Pinpoint the cell where the given text exists, returning its [X, Y] midpoint coordinate. 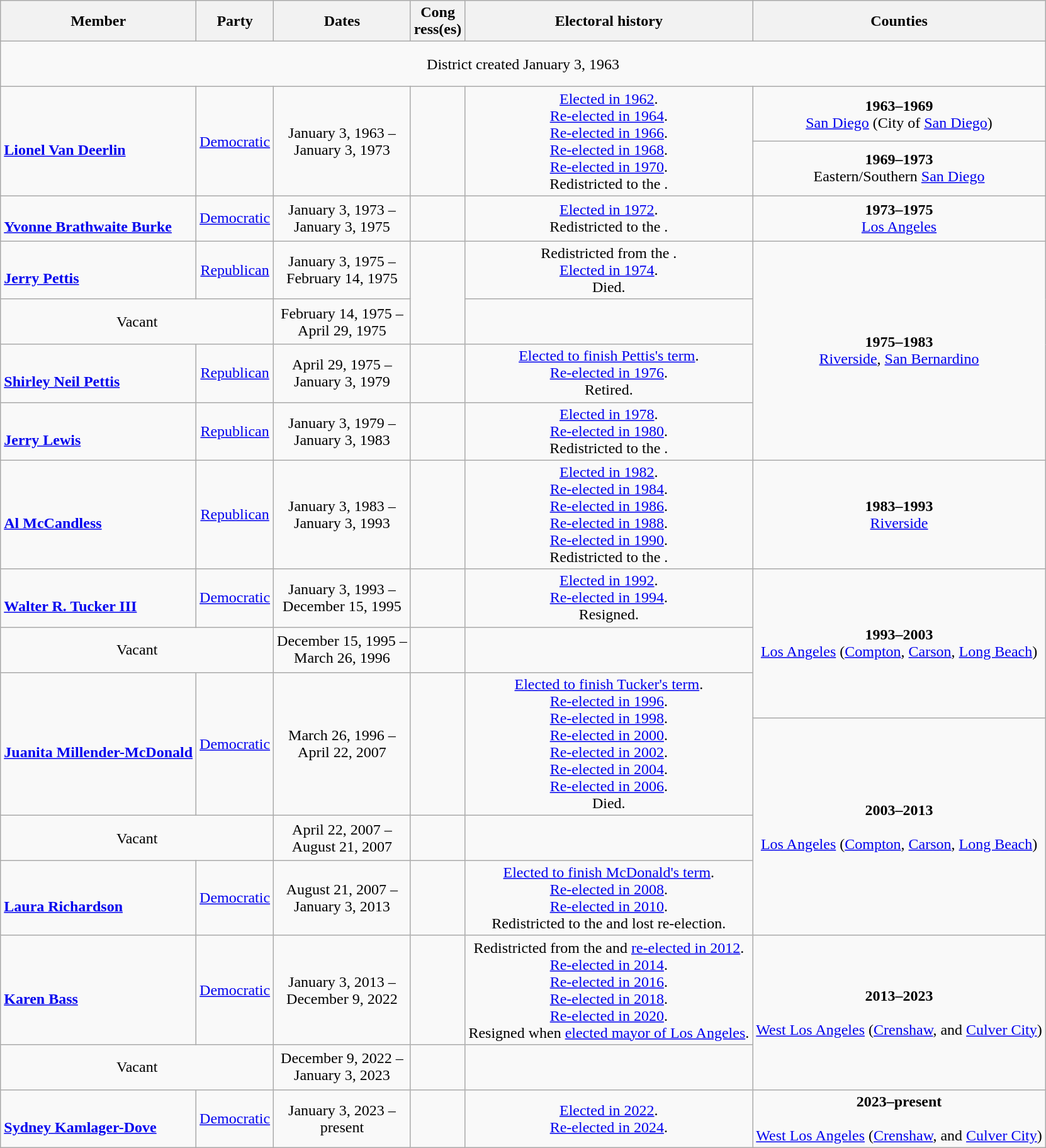
April 29, 1975 –January 3, 1979 [342, 373]
January 3, 1993 –December 15, 1995 [342, 598]
2003–2013Los Angeles (Compton, Carson, Long Beach) [899, 826]
1973–1975Los Angeles [899, 218]
2023–presentWest Los Angeles (Crenshaw, and Culver City) [899, 1118]
Party [235, 21]
Redistricted from the .Elected in 1974.Died. [609, 270]
Lionel Van Deerlin [98, 141]
March 26, 1996 –April 22, 2007 [342, 744]
1975–1983Riverside, San Bernardino [899, 351]
December 15, 1995 –March 26, 1996 [342, 650]
1969–1973Eastern/Southern San Diego [899, 169]
December 9, 2022 –January 3, 2023 [342, 1067]
Al McCandless [98, 515]
January 3, 1975 –February 14, 1975 [342, 270]
January 3, 1979 –January 3, 1983 [342, 431]
Sydney Kamlager-Dove [98, 1118]
Laura Richardson [98, 898]
Elected in 2022.Re-elected in 2024. [609, 1118]
1993–2003Los Angeles (Compton, Carson, Long Beach) [899, 643]
Elected in 1982.Re-elected in 1984.Re-elected in 1986.Re-elected in 1988.Re-elected in 1990.Redistricted to the . [609, 515]
Elected in 1972.Redistricted to the . [609, 218]
April 22, 2007 –August 21, 2007 [342, 838]
Elected to finish Pettis's term.Re-elected in 1976.Retired. [609, 373]
Juanita Millender-McDonald [98, 744]
February 14, 1975 –April 29, 1975 [342, 322]
January 3, 1973 –January 3, 1975 [342, 218]
1963–1969San Diego (City of San Diego) [899, 115]
January 3, 1963 –January 3, 1973 [342, 141]
Elected in 1978.Re-elected in 1980.Redistricted to the . [609, 431]
January 3, 2023 –present [342, 1118]
August 21, 2007 –January 3, 2013 [342, 898]
2013–2023West Los Angeles (Crenshaw, and Culver City) [899, 1012]
Yvonne Brathwaite Burke [98, 218]
Dates [342, 21]
Jerry Lewis [98, 431]
Electoral history [609, 21]
Jerry Pettis [98, 270]
Elected in 1962.Re-elected in 1964.Re-elected in 1966.Re-elected in 1968.Re-elected in 1970.Redistricted to the . [609, 141]
Elected to finish McDonald's term.Re-elected in 2008.Re-elected in 2010.Redistricted to the and lost re-election. [609, 898]
Counties [899, 21]
Elected in 1992.Re-elected in 1994.Resigned. [609, 598]
District created January 3, 1963 [524, 64]
1983–1993Riverside [899, 515]
January 3, 1983 –January 3, 1993 [342, 515]
Walter R. Tucker III [98, 598]
Shirley Neil Pettis [98, 373]
January 3, 2013 –December 9, 2022 [342, 989]
Congress(es) [438, 21]
Karen Bass [98, 989]
Member [98, 21]
